Return the (X, Y) coordinate for the center point of the cell that contains the specified text.  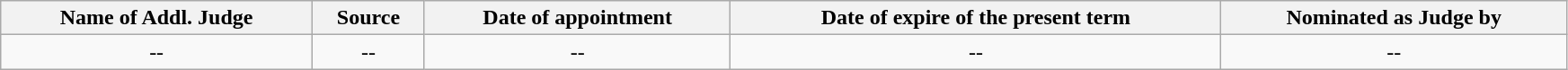
Date of appointment (577, 18)
Date of expire of the present term (976, 18)
Nominated as Judge by (1395, 18)
Name of Addl. Judge (156, 18)
Source (368, 18)
